Identify which cell holds the provided text, then report its [x, y] central coordinate. 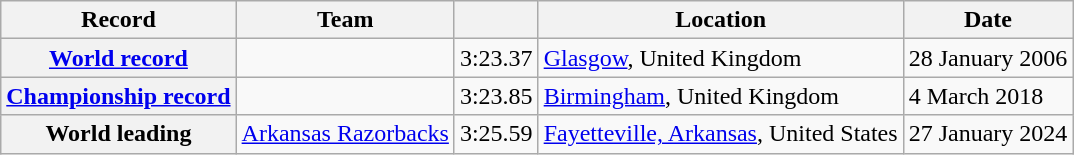
4 March 2018 [988, 96]
World leading [118, 134]
Record [118, 20]
Fayetteville, Arkansas, United States [720, 134]
Birmingham, United Kingdom [720, 96]
27 January 2024 [988, 134]
Team [345, 20]
Championship record [118, 96]
28 January 2006 [988, 58]
3:25.59 [496, 134]
Date [988, 20]
World record [118, 58]
Location [720, 20]
Arkansas Razorbacks [345, 134]
3:23.85 [496, 96]
3:23.37 [496, 58]
Glasgow, United Kingdom [720, 58]
